Output the (X, Y) coordinate of the center of the cell containing the given text.  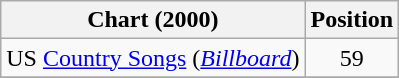
Chart (2000) (153, 20)
59 (352, 58)
Position (352, 20)
US Country Songs (Billboard) (153, 58)
